Return (x, y) of the center of cell containing provided text 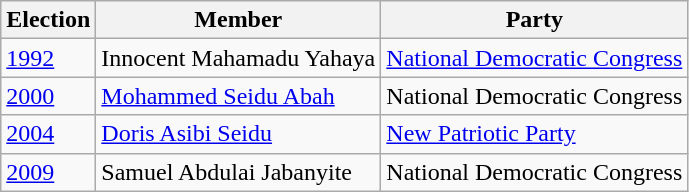
Doris Asibi Seidu (238, 134)
Mohammed Seidu Abah (238, 96)
2009 (48, 172)
Party (534, 20)
1992 (48, 58)
Samuel Abdulai Jabanyite (238, 172)
2000 (48, 96)
Member (238, 20)
2004 (48, 134)
Innocent Mahamadu Yahaya (238, 58)
New Patriotic Party (534, 134)
Election (48, 20)
